Return (x, y) of the center of cell containing provided text 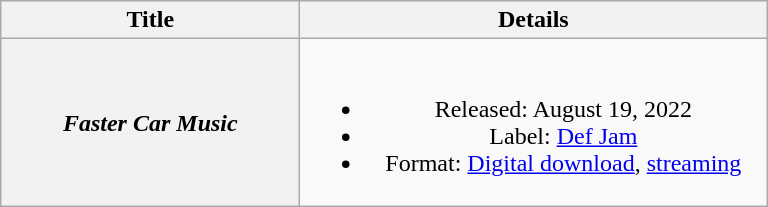
Released: August 19, 2022Label: Def JamFormat: Digital download, streaming (534, 122)
Faster Car Music (150, 122)
Details (534, 20)
Title (150, 20)
